Identify which cell holds the provided text, then report its [X, Y] central coordinate. 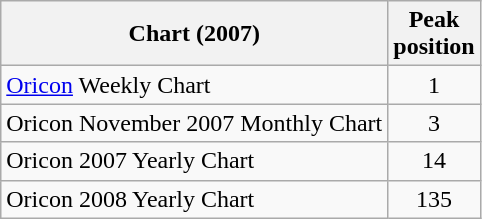
Oricon 2007 Yearly Chart [194, 161]
1 [434, 85]
Oricon 2008 Yearly Chart [194, 199]
Chart (2007) [194, 34]
14 [434, 161]
Peakposition [434, 34]
3 [434, 123]
Oricon Weekly Chart [194, 85]
135 [434, 199]
Oricon November 2007 Monthly Chart [194, 123]
